Scan for the cell matching the given text and deliver its (x, y) coordinate at center. 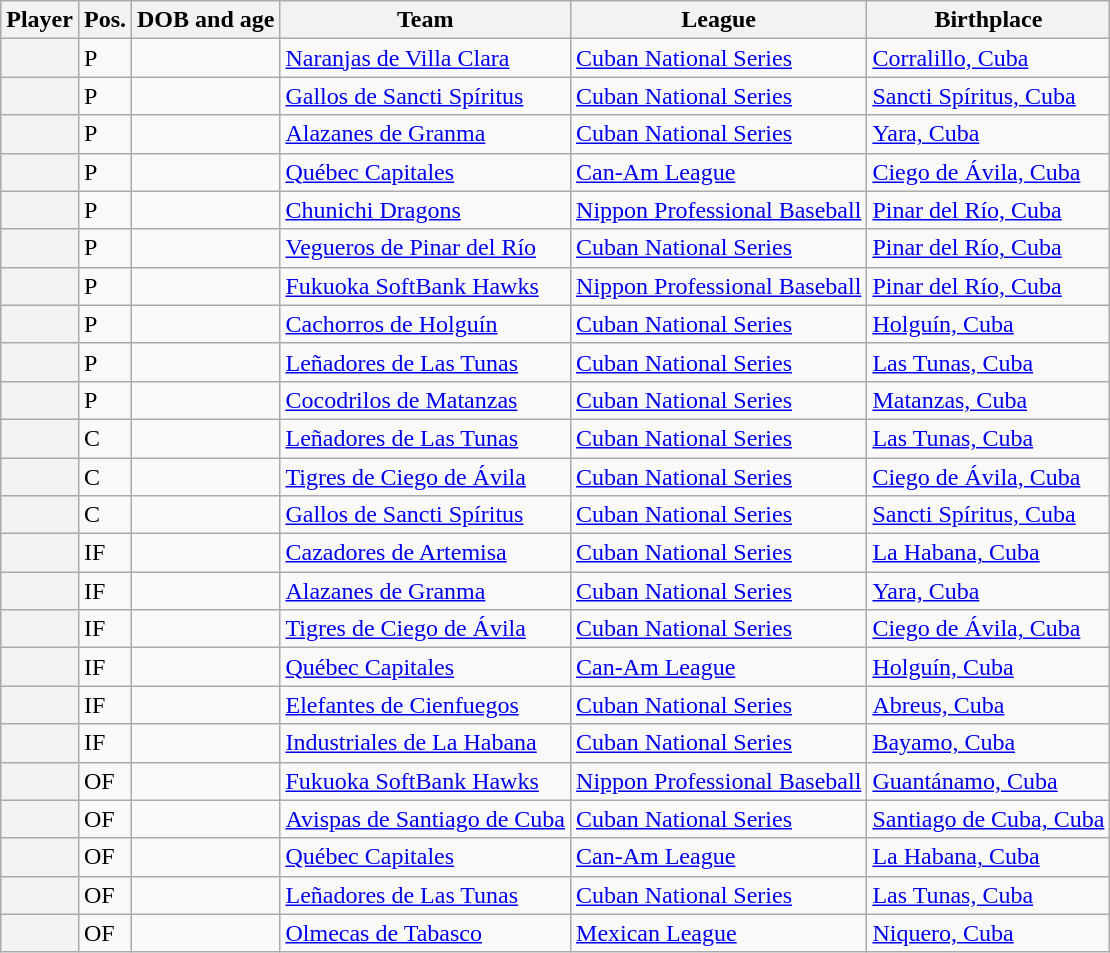
Team (426, 20)
Matanzas, Cuba (988, 400)
Corralillo, Cuba (988, 58)
Bayamo, Cuba (988, 743)
Pos. (104, 20)
Industriales de La Habana (426, 743)
Abreus, Cuba (988, 705)
Olmecas de Tabasco (426, 933)
Elefantes de Cienfuegos (426, 705)
Niquero, Cuba (988, 933)
Guantánamo, Cuba (988, 781)
Naranjas de Villa Clara (426, 58)
Chunichi Dragons (426, 210)
Birthplace (988, 20)
Vegueros de Pinar del Río (426, 248)
Avispas de Santiago de Cuba (426, 819)
Santiago de Cuba, Cuba (988, 819)
Cazadores de Artemisa (426, 553)
Mexican League (719, 933)
Cachorros de Holguín (426, 324)
League (719, 20)
Cocodrilos de Matanzas (426, 400)
DOB and age (206, 20)
Player (40, 20)
